Extract the [X, Y] coordinate from the center of the cell holding the provided text.  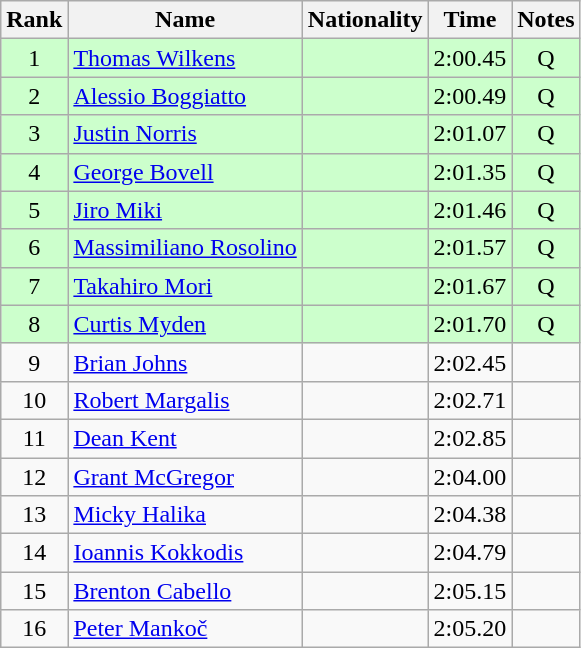
2:01.67 [470, 286]
2 [34, 96]
9 [34, 362]
15 [34, 591]
Dean Kent [185, 438]
14 [34, 553]
Justin Norris [185, 134]
2:01.46 [470, 210]
2:01.35 [470, 172]
8 [34, 324]
2:04.79 [470, 553]
Alessio Boggiatto [185, 96]
4 [34, 172]
7 [34, 286]
2:00.45 [470, 58]
2:01.57 [470, 248]
Takahiro Mori [185, 286]
2:01.70 [470, 324]
Grant McGregor [185, 477]
5 [34, 210]
Thomas Wilkens [185, 58]
Jiro Miki [185, 210]
2:00.49 [470, 96]
11 [34, 438]
2:02.45 [470, 362]
Ioannis Kokkodis [185, 553]
2:02.85 [470, 438]
16 [34, 629]
2:04.00 [470, 477]
Nationality [365, 20]
Notes [546, 20]
2:04.38 [470, 515]
Brian Johns [185, 362]
Peter Mankoč [185, 629]
1 [34, 58]
3 [34, 134]
6 [34, 248]
Robert Margalis [185, 400]
Curtis Myden [185, 324]
2:05.15 [470, 591]
Micky Halika [185, 515]
2:01.07 [470, 134]
Rank [34, 20]
George Bovell [185, 172]
Time [470, 20]
Brenton Cabello [185, 591]
12 [34, 477]
13 [34, 515]
Name [185, 20]
10 [34, 400]
Massimiliano Rosolino [185, 248]
2:05.20 [470, 629]
2:02.71 [470, 400]
